Scan for the cell matching the given text and deliver its [X, Y] coordinate at center. 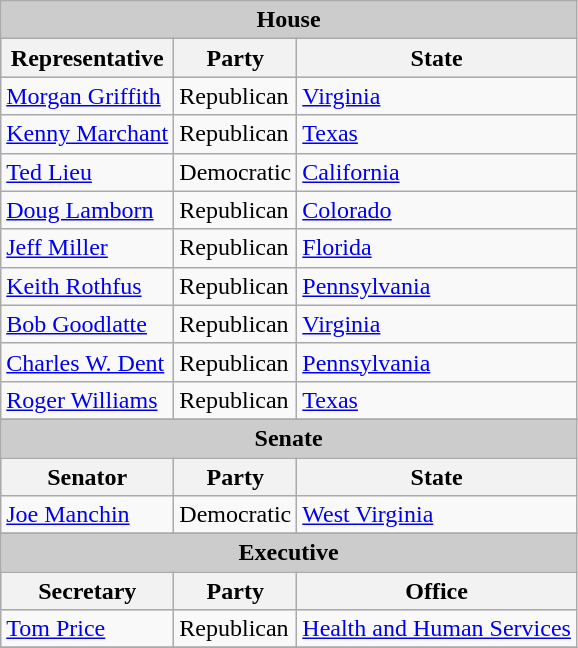
Ted Lieu [88, 172]
Senator [88, 477]
Doug Lamborn [88, 210]
House [289, 20]
Keith Rothfus [88, 286]
Florida [437, 248]
Health and Human Services [437, 629]
Bob Goodlatte [88, 324]
Senate [289, 438]
Executive [289, 553]
Tom Price [88, 629]
Secretary [88, 591]
Office [437, 591]
Colorado [437, 210]
West Virginia [437, 515]
Jeff Miller [88, 248]
Morgan Griffith [88, 96]
California [437, 172]
Joe Manchin [88, 515]
Representative [88, 58]
Kenny Marchant [88, 134]
Roger Williams [88, 400]
Charles W. Dent [88, 362]
